From the cell containing the given text, extract its center point as [x, y] coordinate. 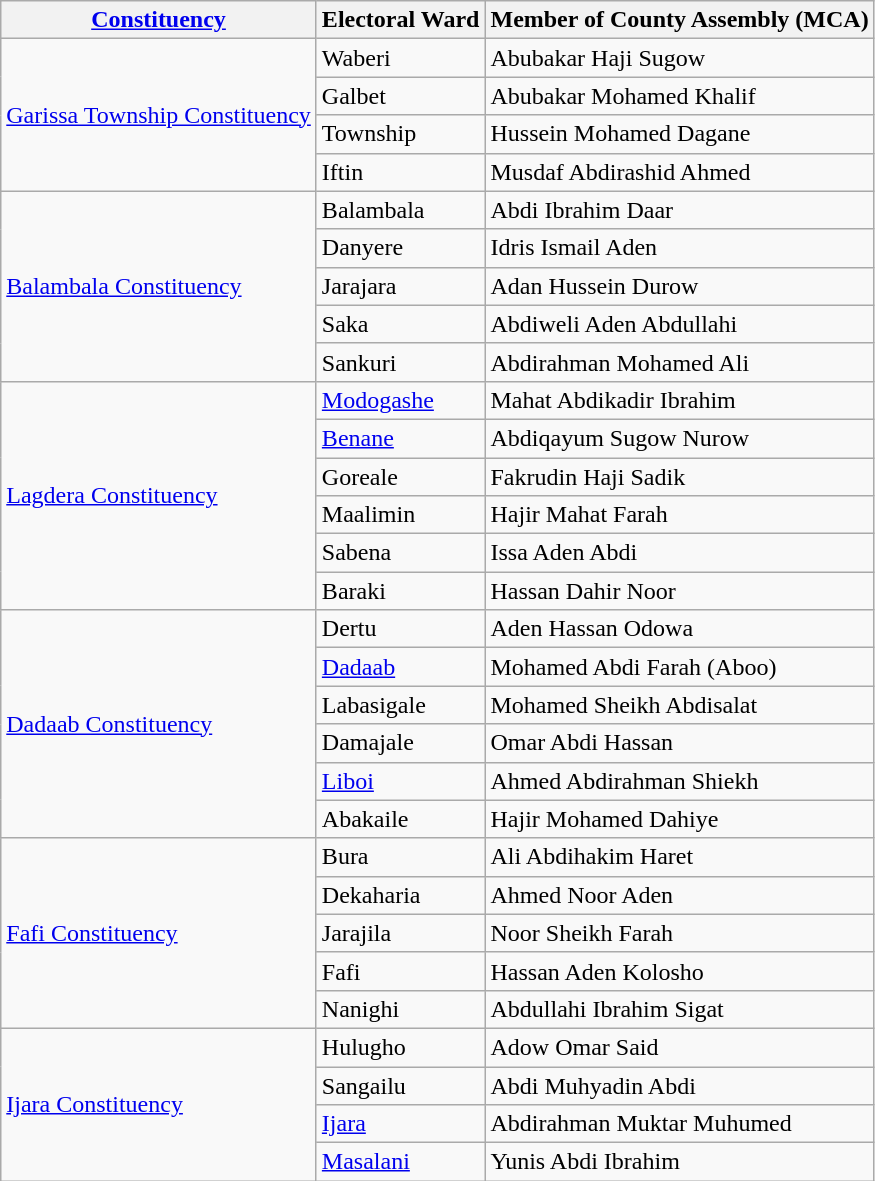
Noor Sheikh Farah [680, 933]
Hajir Mahat Farah [680, 515]
Adow Omar Said [680, 1047]
Fafi [400, 971]
Lagdera Constituency [159, 495]
Labasigale [400, 705]
Modogashe [400, 400]
Baraki [400, 591]
Ijara Constituency [159, 1104]
Sangailu [400, 1085]
Waberi [400, 58]
Balambala Constituency [159, 286]
Omar Abdi Hassan [680, 743]
Balambala [400, 210]
Danyere [400, 248]
Hassan Dahir Noor [680, 591]
Dertu [400, 629]
Bura [400, 857]
Abdiqayum Sugow Nurow [680, 438]
Abdi Ibrahim Daar [680, 210]
Masalani [400, 1162]
Mohamed Abdi Farah (Aboo) [680, 667]
Issa Aden Abdi [680, 553]
Constituency [159, 20]
Mahat Abdikadir Ibrahim [680, 400]
Ahmed Noor Aden [680, 895]
Musdaf Abdirashid Ahmed [680, 172]
Abdi Muhyadin Abdi [680, 1085]
Abakaile [400, 819]
Damajale [400, 743]
Dadaab [400, 667]
Liboi [400, 781]
Abubakar Haji Sugow [680, 58]
Electoral Ward [400, 20]
Aden Hassan Odowa [680, 629]
Nanighi [400, 1009]
Ijara [400, 1124]
Galbet [400, 96]
Abdirahman Mohamed Ali [680, 362]
Township [400, 134]
Hajir Mohamed Dahiye [680, 819]
Ali Abdihakim Haret [680, 857]
Saka [400, 324]
Yunis Abdi Ibrahim [680, 1162]
Dekaharia [400, 895]
Benane [400, 438]
Hussein Mohamed Dagane [680, 134]
Ahmed Abdirahman Shiekh [680, 781]
Dadaab Constituency [159, 724]
Garissa Township Constituency [159, 115]
Sabena [400, 553]
Fakrudin Haji Sadik [680, 477]
Idris Ismail Aden [680, 248]
Abdullahi Ibrahim Sigat [680, 1009]
Adan Hussein Durow [680, 286]
Abubakar Mohamed Khalif [680, 96]
Maalimin [400, 515]
Member of County Assembly (MCA) [680, 20]
Mohamed Sheikh Abdisalat [680, 705]
Iftin [400, 172]
Jarajila [400, 933]
Hassan Aden Kolosho [680, 971]
Fafi Constituency [159, 933]
Sankuri [400, 362]
Hulugho [400, 1047]
Abdiweli Aden Abdullahi [680, 324]
Abdirahman Muktar Muhumed [680, 1124]
Goreale [400, 477]
Jarajara [400, 286]
